Output the [x, y] coordinate of the center of the cell containing the given text.  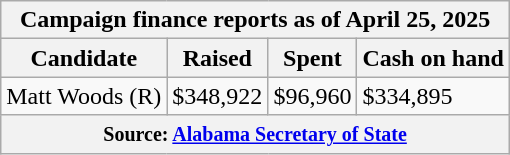
Candidate [84, 58]
$334,895 [433, 96]
$348,922 [218, 96]
Spent [312, 58]
Cash on hand [433, 58]
Matt Woods (R) [84, 96]
Source: Alabama Secretary of State [256, 134]
Raised [218, 58]
Campaign finance reports as of April 25, 2025 [256, 20]
$96,960 [312, 96]
